Find where the given text appears and provide that cell's center as (x, y) coordinate. 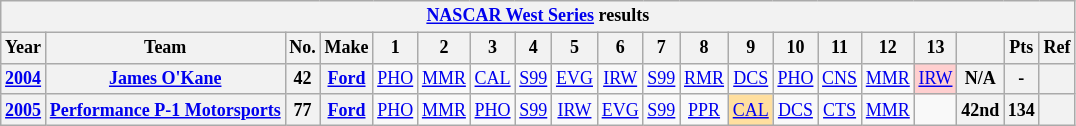
13 (936, 48)
7 (662, 48)
N/A (980, 78)
5 (575, 48)
2004 (24, 78)
CTS (840, 110)
PPR (704, 110)
77 (302, 110)
Year (24, 48)
NASCAR West Series results (538, 16)
No. (302, 48)
2 (444, 48)
Make (346, 48)
Performance P-1 Motorsports (165, 110)
8 (704, 48)
10 (796, 48)
4 (534, 48)
9 (750, 48)
11 (840, 48)
2005 (24, 110)
134 (1022, 110)
- (1022, 78)
Team (165, 48)
3 (492, 48)
1 (396, 48)
James O'Kane (165, 78)
12 (888, 48)
Ref (1057, 48)
RMR (704, 78)
Pts (1022, 48)
42nd (980, 110)
6 (620, 48)
CNS (840, 78)
42 (302, 78)
